Detect which cell encompasses the target text, then output its (X, Y) center coordinate. 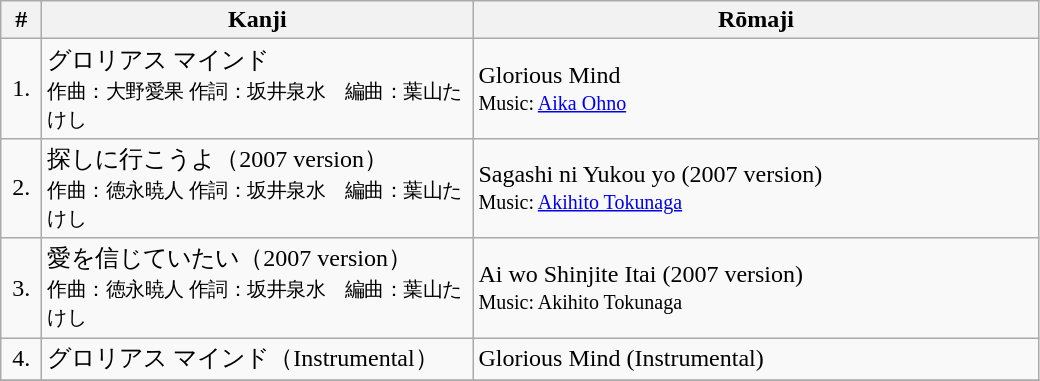
探しに行こうよ（2007 version）作曲：徳永暁人 作詞：坂井泉水 編曲：葉山たけし (258, 188)
Rōmaji (756, 20)
Glorious MindMusic: Aika Ohno (756, 89)
グロリアス マインド作曲：大野愛果 作詞：坂井泉水 編曲：葉山たけし (258, 89)
2. (22, 188)
愛を信じていたい（2007 version）作曲：徳永暁人 作詞：坂井泉水 編曲：葉山たけし (258, 288)
1. (22, 89)
Ai wo Shinjite Itai (2007 version)Music: Akihito Tokunaga (756, 288)
# (22, 20)
4. (22, 360)
Glorious Mind (Instrumental) (756, 360)
3. (22, 288)
Kanji (258, 20)
Sagashi ni Yukou yo (2007 version)Music: Akihito Tokunaga (756, 188)
グロリアス マインド（Instrumental） (258, 360)
